Output the [X, Y] coordinate of the center of the cell containing the given text.  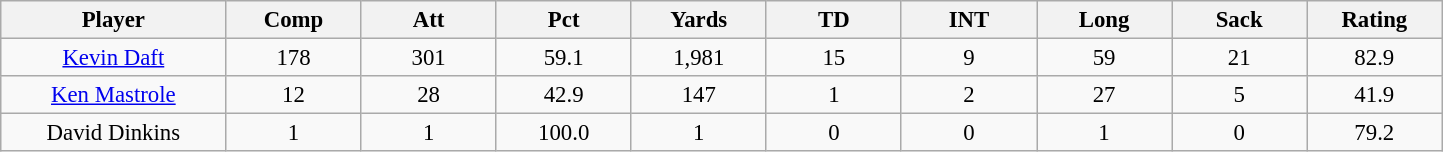
27 [1104, 95]
Kevin Daft [114, 58]
12 [294, 95]
INT [968, 20]
1,981 [698, 58]
59 [1104, 58]
Yards [698, 20]
Rating [1374, 20]
59.1 [564, 58]
9 [968, 58]
Player [114, 20]
Pct [564, 20]
82.9 [1374, 58]
28 [428, 95]
79.2 [1374, 133]
TD [834, 20]
2 [968, 95]
Sack [1240, 20]
301 [428, 58]
100.0 [564, 133]
21 [1240, 58]
147 [698, 95]
178 [294, 58]
5 [1240, 95]
15 [834, 58]
41.9 [1374, 95]
David Dinkins [114, 133]
Long [1104, 20]
Ken Mastrole [114, 95]
Att [428, 20]
Comp [294, 20]
42.9 [564, 95]
